Locate the cell with the specified text and output its (X, Y) center coordinate. 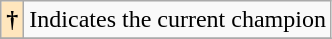
† (12, 20)
Indicates the current champion (178, 20)
